Find where the given text appears and provide that cell's center as (X, Y) coordinate. 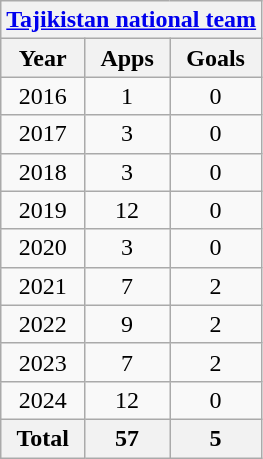
2019 (43, 210)
Goals (216, 58)
9 (128, 324)
2024 (43, 400)
2016 (43, 96)
2017 (43, 134)
2020 (43, 248)
Apps (128, 58)
1 (128, 96)
Year (43, 58)
Tajikistan national team (132, 20)
Total (43, 438)
57 (128, 438)
2018 (43, 172)
5 (216, 438)
2022 (43, 324)
2023 (43, 362)
2021 (43, 286)
